For the text-containing cell, return its midpoint in (X, Y) coordinate format. 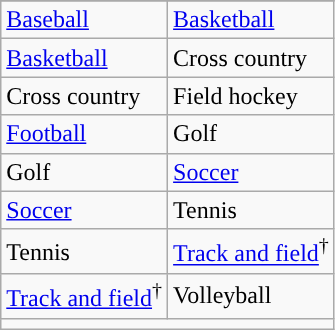
Baseball (84, 20)
Football (84, 134)
Volleyball (252, 296)
Field hockey (252, 96)
